Search for the cell housing the specified text and yield its (X, Y) center coordinate. 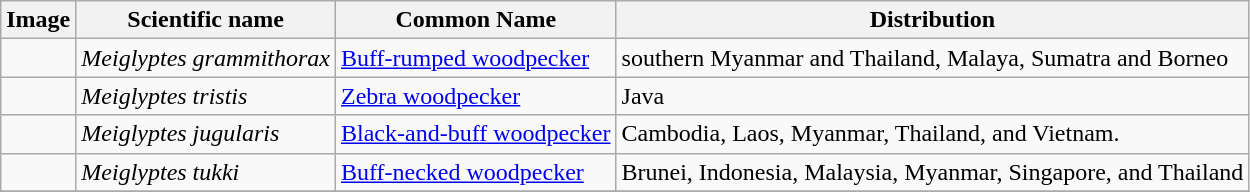
Zebra woodpecker (476, 96)
Meiglyptes tukki (206, 172)
Buff-necked woodpecker (476, 172)
Scientific name (206, 20)
Image (38, 20)
southern Myanmar and Thailand, Malaya, Sumatra and Borneo (932, 58)
Meiglyptes tristis (206, 96)
Distribution (932, 20)
Cambodia, Laos, Myanmar, Thailand, and Vietnam. (932, 134)
Common Name (476, 20)
Buff-rumped woodpecker (476, 58)
Brunei, Indonesia, Malaysia, Myanmar, Singapore, and Thailand (932, 172)
Black-and-buff woodpecker (476, 134)
Java (932, 96)
Meiglyptes jugularis (206, 134)
Meiglyptes grammithorax (206, 58)
